From the cell containing the given text, extract its center point as [x, y] coordinate. 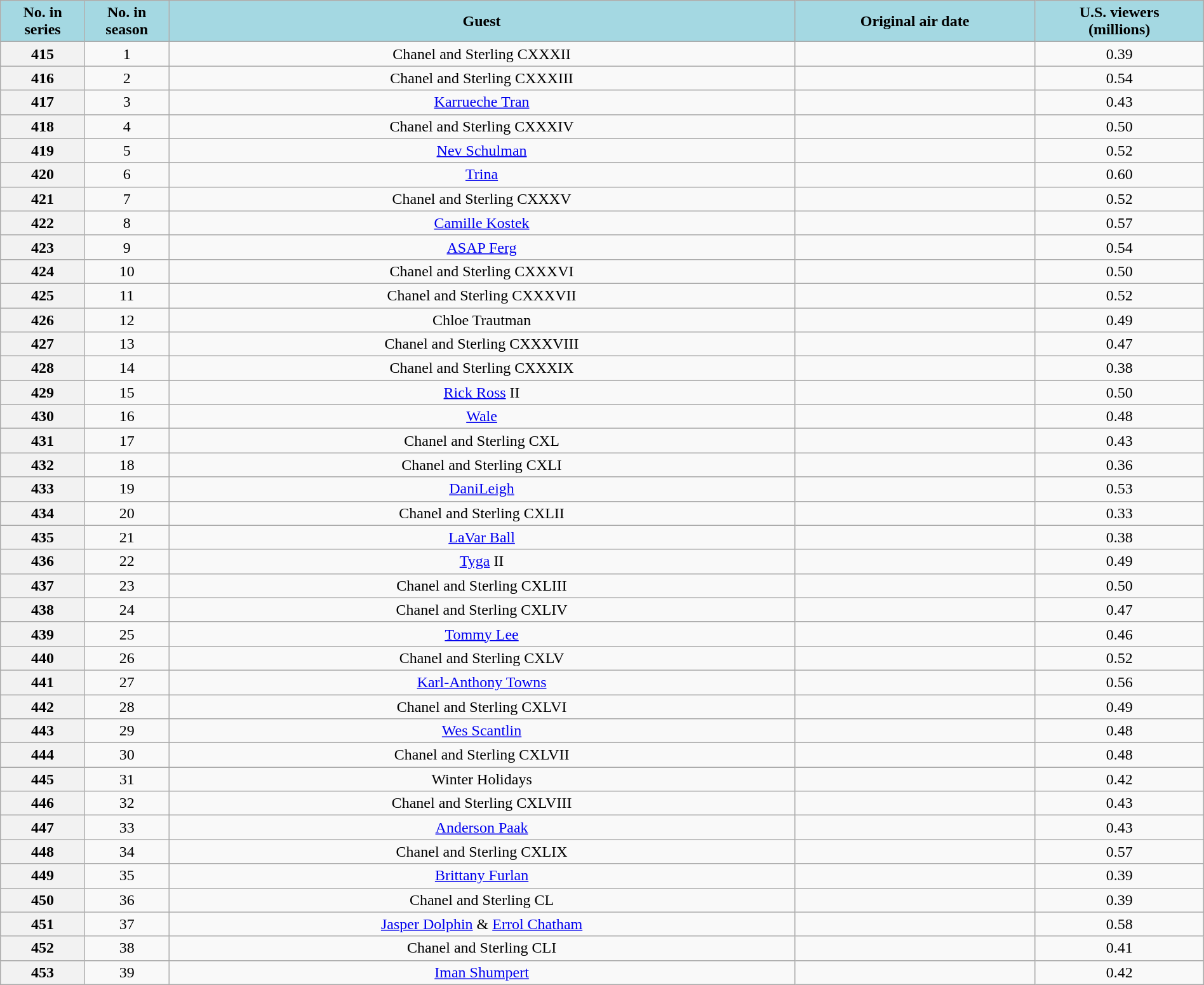
0.58 [1119, 924]
0.46 [1119, 634]
30 [127, 755]
Chanel and Sterling CXXXIV [481, 126]
426 [43, 319]
442 [43, 707]
Jasper Dolphin & Errol Chatham [481, 924]
444 [43, 755]
Chanel and Sterling CXL [481, 441]
9 [127, 247]
37 [127, 924]
424 [43, 271]
433 [43, 489]
21 [127, 537]
15 [127, 392]
Chanel and Sterling CXXXVIII [481, 344]
416 [43, 78]
418 [43, 126]
22 [127, 561]
0.60 [1119, 175]
19 [127, 489]
Wes Scantlin [481, 731]
Chanel and Sterling CXLI [481, 465]
431 [43, 441]
436 [43, 561]
5 [127, 151]
451 [43, 924]
423 [43, 247]
449 [43, 876]
430 [43, 417]
12 [127, 319]
440 [43, 658]
32 [127, 803]
Wale [481, 417]
Chanel and Sterling CXLIII [481, 586]
38 [127, 948]
27 [127, 682]
Karrueche Tran [481, 102]
447 [43, 828]
Chloe Trautman [481, 319]
Iman Shumpert [481, 972]
31 [127, 779]
Chanel and Sterling CXXXIX [481, 368]
419 [43, 151]
35 [127, 876]
16 [127, 417]
Chanel and Sterling CLI [481, 948]
422 [43, 223]
420 [43, 175]
Chanel and Sterling CXLVI [481, 707]
LaVar Ball [481, 537]
434 [43, 513]
Winter Holidays [481, 779]
432 [43, 465]
415 [43, 54]
36 [127, 900]
435 [43, 537]
11 [127, 295]
Chanel and Sterling CXXXV [481, 199]
Chanel and Sterling CXXXIII [481, 78]
428 [43, 368]
28 [127, 707]
453 [43, 972]
23 [127, 586]
Camille Kostek [481, 223]
Tyga II [481, 561]
14 [127, 368]
33 [127, 828]
Tommy Lee [481, 634]
Nev Schulman [481, 151]
7 [127, 199]
425 [43, 295]
1 [127, 54]
450 [43, 900]
Chanel and Sterling CXLVIII [481, 803]
Chanel and Sterling CL [481, 900]
25 [127, 634]
6 [127, 175]
445 [43, 779]
17 [127, 441]
427 [43, 344]
ASAP Ferg [481, 247]
No. inseason [127, 22]
39 [127, 972]
Guest [481, 22]
29 [127, 731]
0.41 [1119, 948]
No. inseries [43, 22]
0.53 [1119, 489]
Chanel and Sterling CXXXVI [481, 271]
8 [127, 223]
26 [127, 658]
Brittany Furlan [481, 876]
448 [43, 852]
Original air date [914, 22]
2 [127, 78]
417 [43, 102]
438 [43, 610]
34 [127, 852]
443 [43, 731]
439 [43, 634]
13 [127, 344]
0.36 [1119, 465]
0.56 [1119, 682]
U.S. viewers(millions) [1119, 22]
Chanel and Sterling CXLIV [481, 610]
452 [43, 948]
Karl-Anthony Towns [481, 682]
Chanel and Sterling CXXXVII [481, 295]
0.33 [1119, 513]
Chanel and Sterling CXXXII [481, 54]
429 [43, 392]
421 [43, 199]
Chanel and Sterling CXLVII [481, 755]
437 [43, 586]
3 [127, 102]
Rick Ross II [481, 392]
4 [127, 126]
Anderson Paak [481, 828]
24 [127, 610]
20 [127, 513]
Chanel and Sterling CXLIX [481, 852]
Trina [481, 175]
Chanel and Sterling CXLV [481, 658]
DaniLeigh [481, 489]
441 [43, 682]
18 [127, 465]
446 [43, 803]
Chanel and Sterling CXLII [481, 513]
10 [127, 271]
